Provide the [X, Y] coordinate of the cell's center where the given text is located.  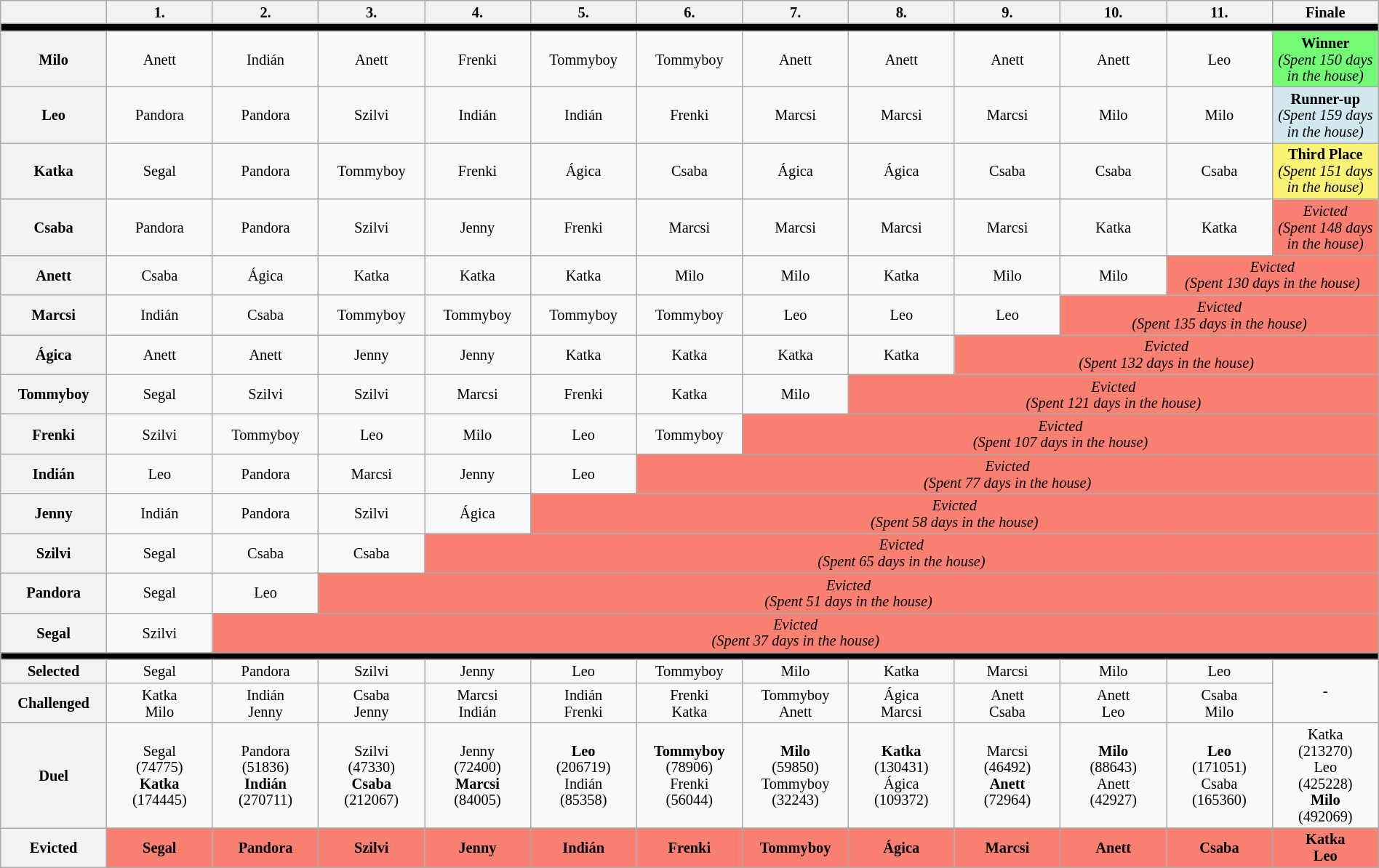
Marcsi(46492)Anett(72964) [1007, 775]
Evicted(Spent 51 days in the house) [848, 593]
Evicted(Spent 107 days in the house) [1060, 433]
Evicted(Spent 148 days in the house) [1325, 227]
KatkaMilo [159, 702]
AnettLeo [1114, 702]
CsabaMilo [1220, 702]
AnettCsaba [1007, 702]
Evicted(Spent 132 days in the house) [1167, 355]
10. [1114, 12]
Tommyboy(78906)Frenki(56044) [689, 775]
Duel [54, 775]
7. [796, 12]
Evicted(Spent 135 days in the house) [1219, 314]
4. [478, 12]
Jenny(72400)Marcsi(84005) [478, 775]
Pandora(51836)Indián(270711) [265, 775]
Challenged [54, 702]
Evicted(Spent 58 days in the house) [954, 513]
6. [689, 12]
- [1325, 691]
ÁgicaMarcsi [901, 702]
2. [265, 12]
Evicted(Spent 121 days in the house) [1113, 394]
Katka(213270)Leo(425228)Milo(492069) [1325, 775]
Evicted(Spent 37 days in the house) [796, 632]
3. [372, 12]
Finale [1325, 12]
Milo(88643)Anett(42927) [1114, 775]
Milo(59850)Tommyboy(32243) [796, 775]
Third Place(Spent 151 days in the house) [1325, 170]
Szilvi(47330)Csaba(212067) [372, 775]
FrenkiKatka [689, 702]
KatkaLeo [1325, 848]
Selected [54, 671]
Leo(206719)Indián(85358) [583, 775]
TommyboyAnett [796, 702]
CsabaJenny [372, 702]
Evicted(Spent 77 days in the house) [1007, 474]
MarcsiIndián [478, 702]
Leo(171051)Csaba(165360) [1220, 775]
Katka(130431)Ágica(109372) [901, 775]
Evicted(Spent 65 days in the house) [902, 552]
1. [159, 12]
5. [583, 12]
IndiánFrenki [583, 702]
8. [901, 12]
Evicted [54, 848]
9. [1007, 12]
Runner-up(Spent 159 days in the house) [1325, 115]
IndiánJenny [265, 702]
Winner(Spent 150 days in the house) [1325, 58]
Segal(74775)Katka(174445) [159, 775]
11. [1220, 12]
Evicted(Spent 130 days in the house) [1273, 275]
